Search for the cell housing the specified text and yield its (X, Y) center coordinate. 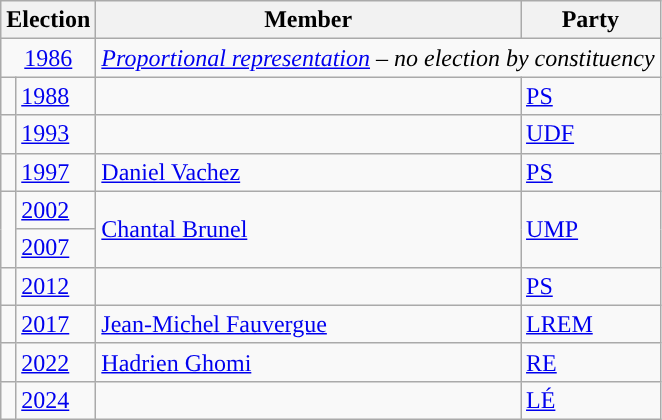
Jean-Michel Fauvergue (308, 324)
UMP (591, 229)
1993 (56, 134)
2012 (56, 286)
2022 (56, 362)
Party (591, 20)
Election (48, 20)
2024 (56, 400)
LREM (591, 324)
2017 (56, 324)
LÉ (591, 400)
RE (591, 362)
Daniel Vachez (308, 172)
2007 (56, 248)
Proportional representation – no election by constituency (378, 58)
1988 (56, 96)
Chantal Brunel (308, 229)
2002 (56, 210)
Member (308, 20)
1997 (56, 172)
1986 (48, 58)
Hadrien Ghomi (308, 362)
UDF (591, 134)
